Return the (x, y) coordinate for the center point of the cell that contains the specified text.  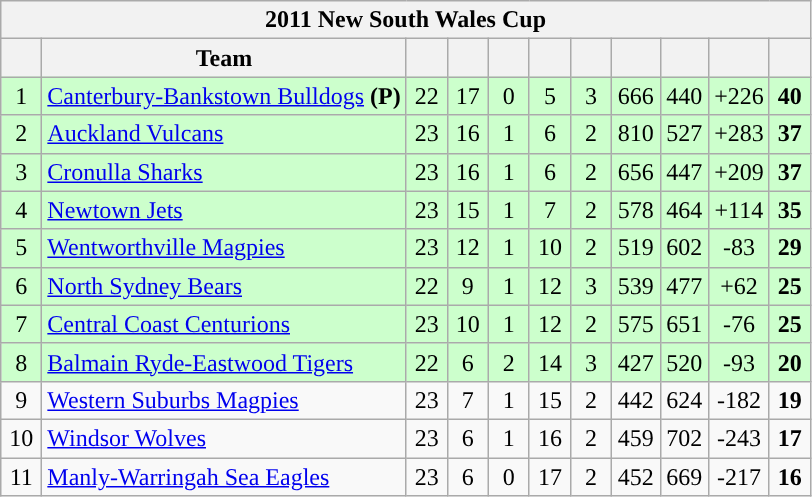
459 (636, 438)
442 (636, 400)
19 (790, 400)
519 (636, 248)
8 (22, 362)
Newtown Jets (224, 210)
520 (684, 362)
Canterbury-Bankstown Bulldogs (P) (224, 96)
Auckland Vulcans (224, 134)
702 (684, 438)
+209 (740, 172)
-217 (740, 477)
464 (684, 210)
575 (636, 324)
-93 (740, 362)
527 (684, 134)
452 (636, 477)
427 (636, 362)
Western Suburbs Magpies (224, 400)
+283 (740, 134)
2011 New South Wales Cup (406, 20)
656 (636, 172)
477 (684, 286)
602 (684, 248)
578 (636, 210)
-182 (740, 400)
810 (636, 134)
669 (684, 477)
+62 (740, 286)
35 (790, 210)
-76 (740, 324)
14 (550, 362)
Wentworthville Magpies (224, 248)
+114 (740, 210)
440 (684, 96)
Windsor Wolves (224, 438)
624 (684, 400)
20 (790, 362)
Team (224, 58)
-243 (740, 438)
Manly-Warringah Sea Eagles (224, 477)
539 (636, 286)
-83 (740, 248)
Cronulla Sharks (224, 172)
Central Coast Centurions (224, 324)
North Sydney Bears (224, 286)
29 (790, 248)
651 (684, 324)
666 (636, 96)
40 (790, 96)
11 (22, 477)
Balmain Ryde-Eastwood Tigers (224, 362)
4 (22, 210)
+226 (740, 96)
447 (684, 172)
